Locate the cell with the specified text and output its (x, y) center coordinate. 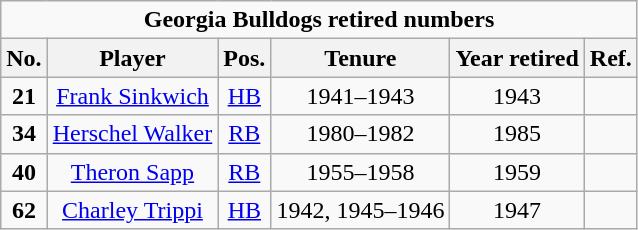
1941–1943 (360, 96)
1955–1958 (360, 172)
Pos. (244, 58)
40 (24, 172)
62 (24, 210)
1942, 1945–1946 (360, 210)
Herschel Walker (132, 134)
Charley Trippi (132, 210)
1985 (517, 134)
Frank Sinkwich (132, 96)
Ref. (610, 58)
Year retired (517, 58)
Theron Sapp (132, 172)
1959 (517, 172)
21 (24, 96)
34 (24, 134)
No. (24, 58)
1947 (517, 210)
Tenure (360, 58)
1980–1982 (360, 134)
Georgia Bulldogs retired numbers (320, 20)
1943 (517, 96)
Player (132, 58)
